Capture the cell that displays the provided text and extract its (x, y) central coordinate. 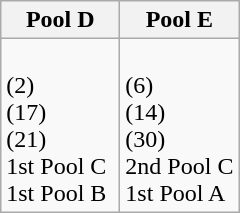
(2) (17) (21) 1st Pool C 1st Pool B (60, 126)
(6) (14) (30) 2nd Pool C 1st Pool A (180, 126)
Pool E (180, 20)
Pool D (60, 20)
